Detect which cell encompasses the target text, then output its [X, Y] center coordinate. 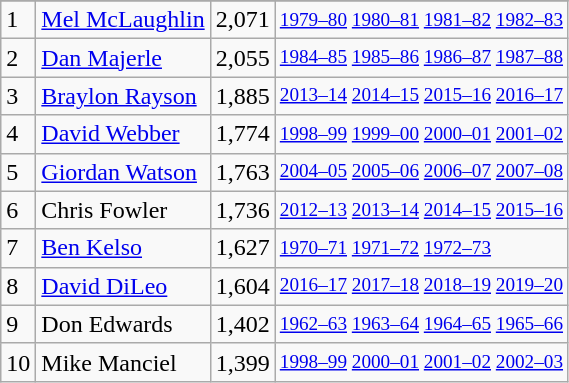
1,736 [242, 210]
2016–17 2017–18 2018–19 2019–20 [421, 286]
1,399 [242, 362]
9 [18, 324]
1,763 [242, 172]
Mel McLaughlin [123, 20]
2,071 [242, 20]
3 [18, 96]
10 [18, 362]
Ben Kelso [123, 248]
1,774 [242, 134]
1 [18, 20]
1,604 [242, 286]
Giordan Watson [123, 172]
1970–71 1971–72 1972–73 [421, 248]
1,627 [242, 248]
David DiLeo [123, 286]
5 [18, 172]
1962–63 1963–64 1964–65 1965–66 [421, 324]
Don Edwards [123, 324]
1998–99 2000–01 2001–02 2002–03 [421, 362]
2,055 [242, 58]
2004–05 2005–06 2006–07 2007–08 [421, 172]
2013–14 2014–15 2015–16 2016–17 [421, 96]
1,402 [242, 324]
2 [18, 58]
4 [18, 134]
1979–80 1980–81 1981–82 1982–83 [421, 20]
8 [18, 286]
7 [18, 248]
Mike Manciel [123, 362]
1984–85 1985–86 1986–87 1987–88 [421, 58]
1,885 [242, 96]
1998–99 1999–00 2000–01 2001–02 [421, 134]
David Webber [123, 134]
Dan Majerle [123, 58]
6 [18, 210]
Chris Fowler [123, 210]
Braylon Rayson [123, 96]
2012–13 2013–14 2014–15 2015–16 [421, 210]
